Capture the cell that displays the provided text and extract its [x, y] central coordinate. 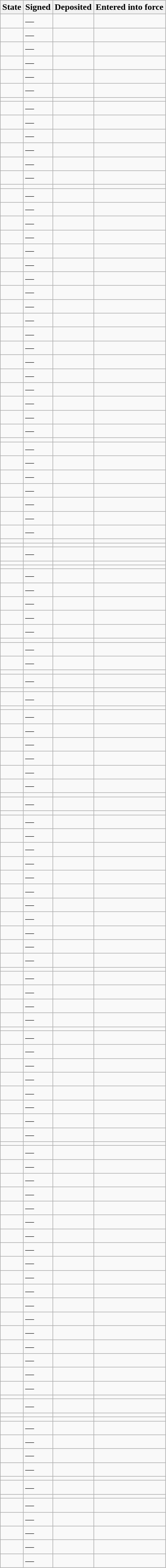
Entered into force [130, 7]
Signed [38, 7]
State [12, 7]
Deposited [73, 7]
